Extract the (X, Y) coordinate from the center of the cell holding the provided text.  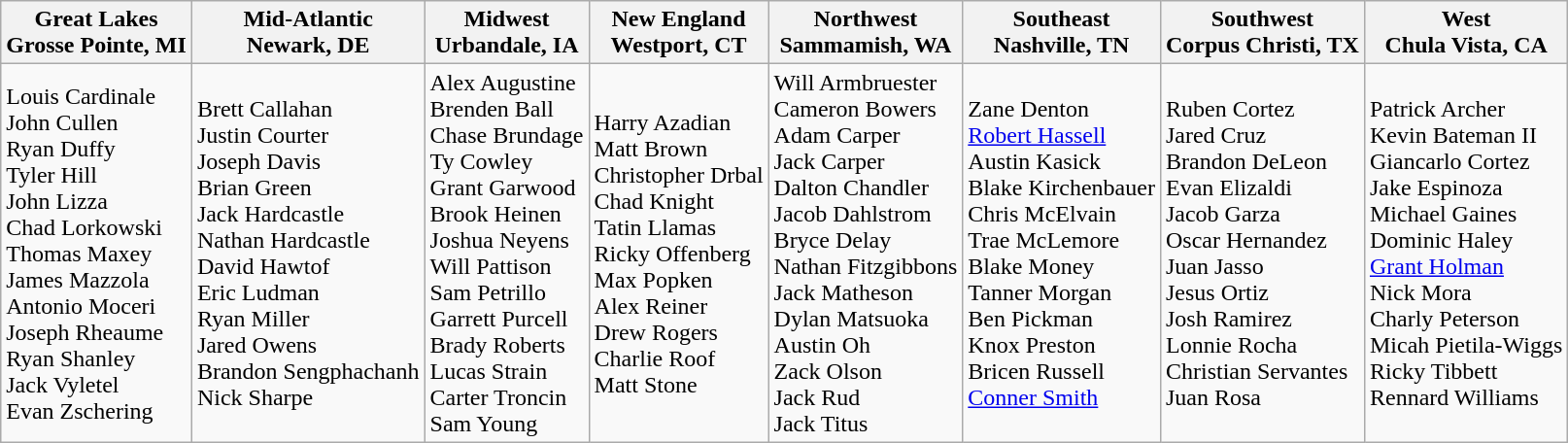
West Chula Vista, CA (1465, 33)
Southwest Corpus Christi, TX (1262, 33)
Great Lakes Grosse Pointe, MI (97, 33)
Harry AzadianMatt BrownChristopher DrbalChad KnightTatin LlamasRicky OffenbergMax PopkenAlex ReinerDrew RogersCharlie RoofMatt Stone (678, 253)
Mid-Atlantic Newark, DE (308, 33)
New England Westport, CT (678, 33)
Southeast Nashville, TN (1062, 33)
Ruben CortezJared CruzBrandon DeLeonEvan ElizaldiJacob GarzaOscar HernandezJuan JassoJesus OrtizJosh RamirezLonnie RochaChristian ServantesJuan Rosa (1262, 253)
Northwest Sammamish, WA (866, 33)
Midwest Urbandale, IA (507, 33)
